Detect which cell encompasses the target text, then output its [X, Y] center coordinate. 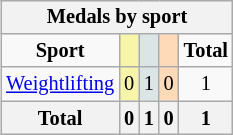
Weightlifting [60, 84]
Medals by sport [117, 17]
Sport [60, 51]
